For the text-containing cell, return its midpoint in [x, y] coordinate format. 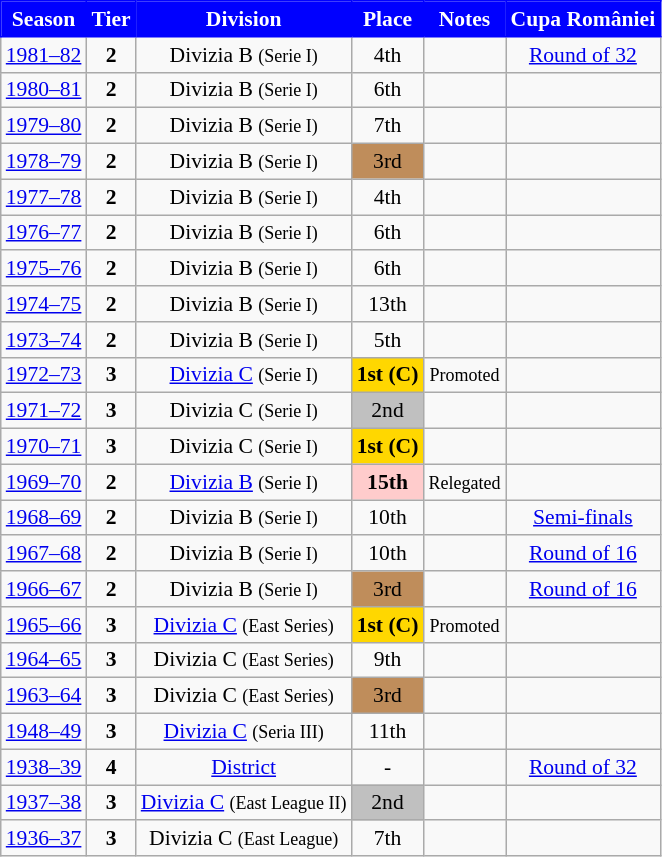
Divizia C (East League) [244, 839]
4 [110, 767]
5th [388, 340]
Place [388, 19]
1965–66 [44, 625]
Divizia C (East League II) [244, 803]
1967–68 [44, 554]
1972–73 [44, 375]
1969–70 [44, 482]
Tier [110, 19]
Notes [464, 19]
1973–74 [44, 340]
1980–81 [44, 90]
Division [244, 19]
Season [44, 19]
15th [388, 482]
1966–67 [44, 589]
1976–77 [44, 233]
1981–82 [44, 55]
- [388, 767]
1936–37 [44, 839]
Relegated [464, 482]
1978–79 [44, 162]
1938–39 [44, 767]
9th [388, 660]
1971–72 [44, 411]
1937–38 [44, 803]
1970–71 [44, 447]
1968–69 [44, 518]
1979–80 [44, 126]
District [244, 767]
1977–78 [44, 197]
Divizia C (Seria III) [244, 732]
1975–76 [44, 269]
11th [388, 732]
1964–65 [44, 660]
1948–49 [44, 732]
Semi-finals [584, 518]
Cupa României [584, 19]
1963–64 [44, 696]
13th [388, 304]
1974–75 [44, 304]
